Output the (X, Y) coordinate of the center of the cell containing the given text.  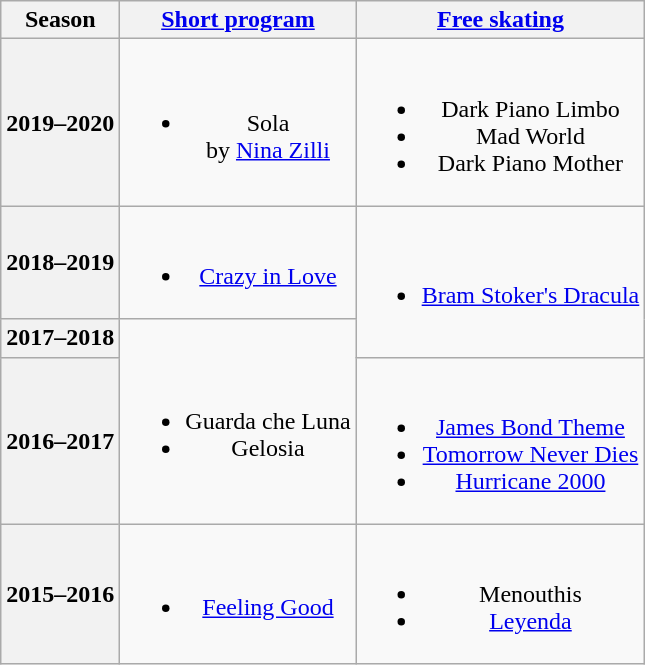
Menouthis Leyenda (500, 594)
2016–2017 (60, 440)
Dark Piano Limbo Mad World Dark Piano Mother (500, 122)
2019–2020 (60, 122)
James Bond Theme Tomorrow Never Dies Hurricane 2000 (500, 440)
2017–2018 (60, 338)
Sola by Nina Zilli (238, 122)
2015–2016 (60, 594)
Feeling Good (238, 594)
Short program (238, 20)
Crazy in Love (238, 262)
Guarda che Luna Gelosia (238, 422)
Season (60, 20)
Free skating (500, 20)
2018–2019 (60, 262)
Bram Stoker's Dracula (500, 282)
